Pinpoint the cell where the given text exists, returning its [X, Y] midpoint coordinate. 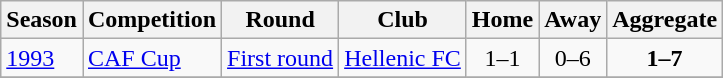
Home [502, 20]
First round [280, 58]
1–7 [665, 58]
Season [42, 20]
Round [280, 20]
0–6 [573, 58]
1993 [42, 58]
1–1 [502, 58]
Club [403, 20]
Aggregate [665, 20]
Hellenic FC [403, 58]
Away [573, 20]
CAF Cup [152, 58]
Competition [152, 20]
